Provide the [X, Y] coordinate of the cell's center where the given text is located.  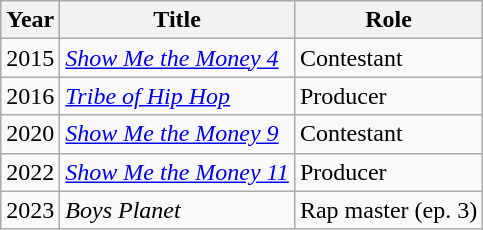
2020 [30, 134]
Title [178, 20]
Show Me the Money 11 [178, 172]
Tribe of Hip Hop [178, 96]
2015 [30, 58]
2023 [30, 210]
Boys Planet [178, 210]
2016 [30, 96]
Show Me the Money 9 [178, 134]
2022 [30, 172]
Year [30, 20]
Show Me the Money 4 [178, 58]
Role [388, 20]
Rap master (ep. 3) [388, 210]
